Locate the cell with the specified text and output its [X, Y] center coordinate. 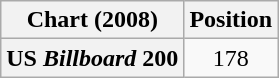
Position [231, 20]
178 [231, 58]
Chart (2008) [92, 20]
US Billboard 200 [92, 58]
